Capture the cell that displays the provided text and extract its [x, y] central coordinate. 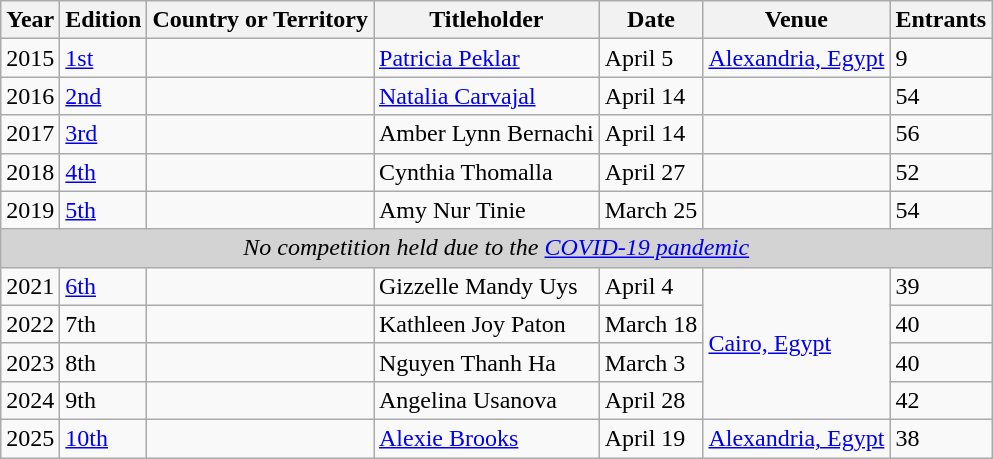
April 5 [651, 58]
Venue [796, 20]
2016 [30, 96]
Amber Lynn Bernachi [487, 134]
Year [30, 20]
2017 [30, 134]
Date [651, 20]
Country or Territory [260, 20]
9th [104, 400]
March 18 [651, 324]
2018 [30, 172]
8th [104, 362]
Natalia Carvajal [487, 96]
9 [941, 58]
Edition [104, 20]
April 19 [651, 438]
2022 [30, 324]
March 3 [651, 362]
Gizzelle Mandy Uys [487, 286]
Amy Nur Tinie [487, 210]
Cynthia Thomalla [487, 172]
56 [941, 134]
38 [941, 438]
2023 [30, 362]
Angelina Usanova [487, 400]
2nd [104, 96]
2015 [30, 58]
Patricia Peklar [487, 58]
4th [104, 172]
2024 [30, 400]
5th [104, 210]
Titleholder [487, 20]
7th [104, 324]
52 [941, 172]
Nguyen Thanh Ha [487, 362]
Kathleen Joy Paton [487, 324]
2025 [30, 438]
Entrants [941, 20]
42 [941, 400]
April 27 [651, 172]
Cairo, Egypt [796, 343]
1st [104, 58]
3rd [104, 134]
Alexie Brooks [487, 438]
April 28 [651, 400]
2019 [30, 210]
10th [104, 438]
March 25 [651, 210]
39 [941, 286]
6th [104, 286]
No competition held due to the COVID-19 pandemic [496, 248]
2021 [30, 286]
April 4 [651, 286]
